Return the [X, Y] coordinate for the center point of the cell that contains the specified text.  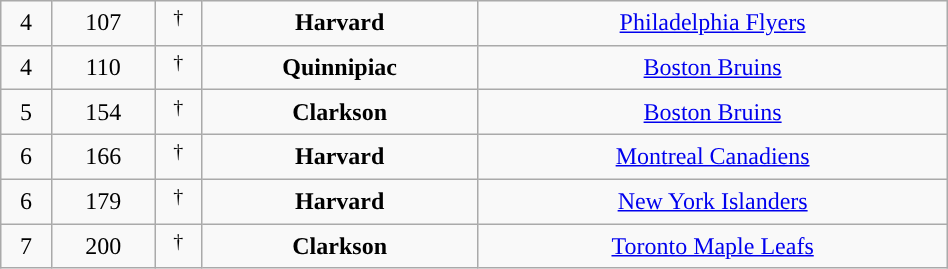
Philadelphia Flyers [712, 24]
107 [103, 24]
5 [26, 112]
New York Islanders [712, 202]
7 [26, 246]
Toronto Maple Leafs [712, 246]
Quinnipiac [340, 68]
Montreal Canadiens [712, 156]
154 [103, 112]
179 [103, 202]
166 [103, 156]
200 [103, 246]
110 [103, 68]
